Return [X, Y] of the center of cell containing provided text 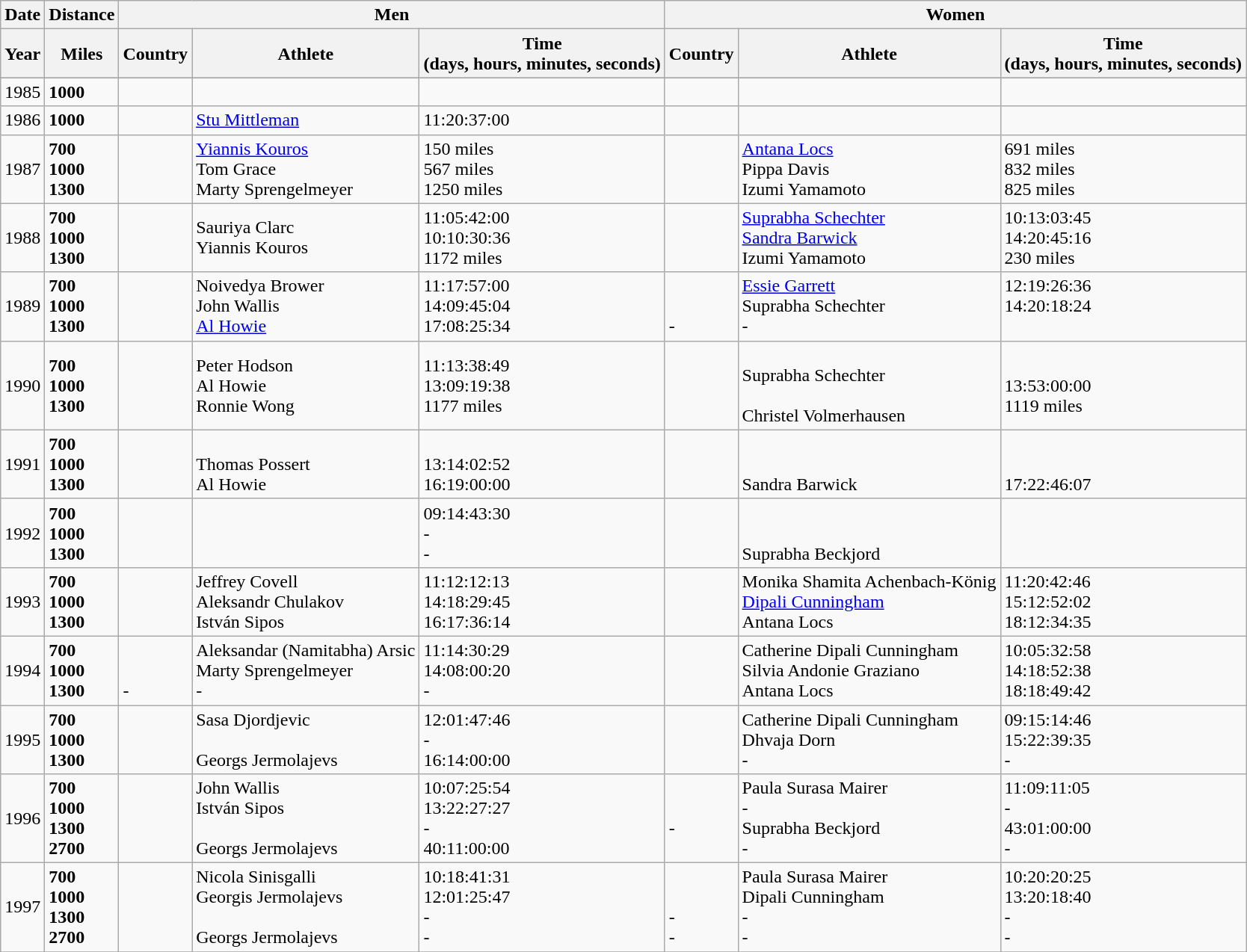
11:20:42:46 15:12:52:02 18:12:34:35 [1123, 602]
Thomas Possert Al Howie [306, 464]
1985 [22, 92]
Aleksandar (Namitabha) Arsic Marty Sprengelmeyer - [306, 670]
150 miles567 miles1250 miles [542, 169]
Monika Shamita Achenbach-König Dipali CunninghamAntana Locs [869, 602]
Sasa Djordjevic Georgs Jermolajevs [306, 740]
11:20:37:00 [542, 120]
10:20:20:2513:20:18:40-- [1123, 907]
1988 [22, 238]
10:13:03:4514:20:45:16230 miles [1123, 238]
Women [955, 15]
John WallisIstván SiposGeorgs Jermolajevs [306, 819]
Miles [82, 54]
Jeffrey Covell Aleksandr Chulakov István Sipos [306, 602]
Essie Garrett Suprabha Schechter - [869, 306]
09:14:43:30-- [542, 533]
Paula Surasa Mairer- Suprabha Beckjord - [869, 819]
11:09:11:05 - 43:01:00:00 - [1123, 819]
11:05:42:0010:10:30:361172 miles [542, 238]
10:18:41:31 12:01:25:47-- [542, 907]
Nicola SinisgalliGeorgis JermolajevsGeorgs Jermolajevs [306, 907]
Date [22, 15]
Yiannis KourosTom GraceMarty Sprengelmeyer [306, 169]
Sandra Barwick [869, 464]
Suprabha Beckjord [869, 533]
17:22:46:07 [1123, 464]
11:12:12:13 14:18:29:45 16:17:36:14 [542, 602]
1987 [22, 169]
Catherine Dipali CunninghamSilvia Andonie Graziano Antana Locs [869, 670]
12:19:26:36 14:20:18:24 [1123, 306]
1992 [22, 533]
10:07:25:54 13:22:27:27 -40:11:00:00 [542, 819]
Distance [82, 15]
1990 [22, 386]
Noivedya Brower John Wallis Al Howie [306, 306]
1995 [22, 740]
09:15:14:46 15:22:39:35- [1123, 740]
Suprabha SchechterChristel Volmerhausen [869, 386]
1989 [22, 306]
Sauriya Clarc Yiannis Kouros [306, 238]
Stu Mittleman [306, 120]
Catherine Dipali Cunningham Dhvaja Dorn- [869, 740]
11:13:38:4913:09:19:381177 miles [542, 386]
Peter HodsonAl HowieRonnie Wong [306, 386]
691 miles832 miles825 miles [1123, 169]
1997 [22, 907]
1994 [22, 670]
1993 [22, 602]
Suprabha SchechterSandra BarwickIzumi Yamamoto [869, 238]
13:14:02:52 16:19:00:00 [542, 464]
12:01:47:46-16:14:00:00 [542, 740]
-- [701, 907]
13:53:00:00 1119 miles [1123, 386]
11:17:57:00 14:09:45:04 17:08:25:34 [542, 306]
10:05:32:58 14:18:52:38 18:18:49:42 [1123, 670]
1996 [22, 819]
11:14:30:29 14:08:00:20 - [542, 670]
Antana LocsPippa Davis Izumi Yamamoto [869, 169]
1991 [22, 464]
Paula Surasa MairerDipali Cunningham-- [869, 907]
Year [22, 54]
1986 [22, 120]
Men [392, 15]
